Output the (X, Y) coordinate of the center of the cell containing the given text.  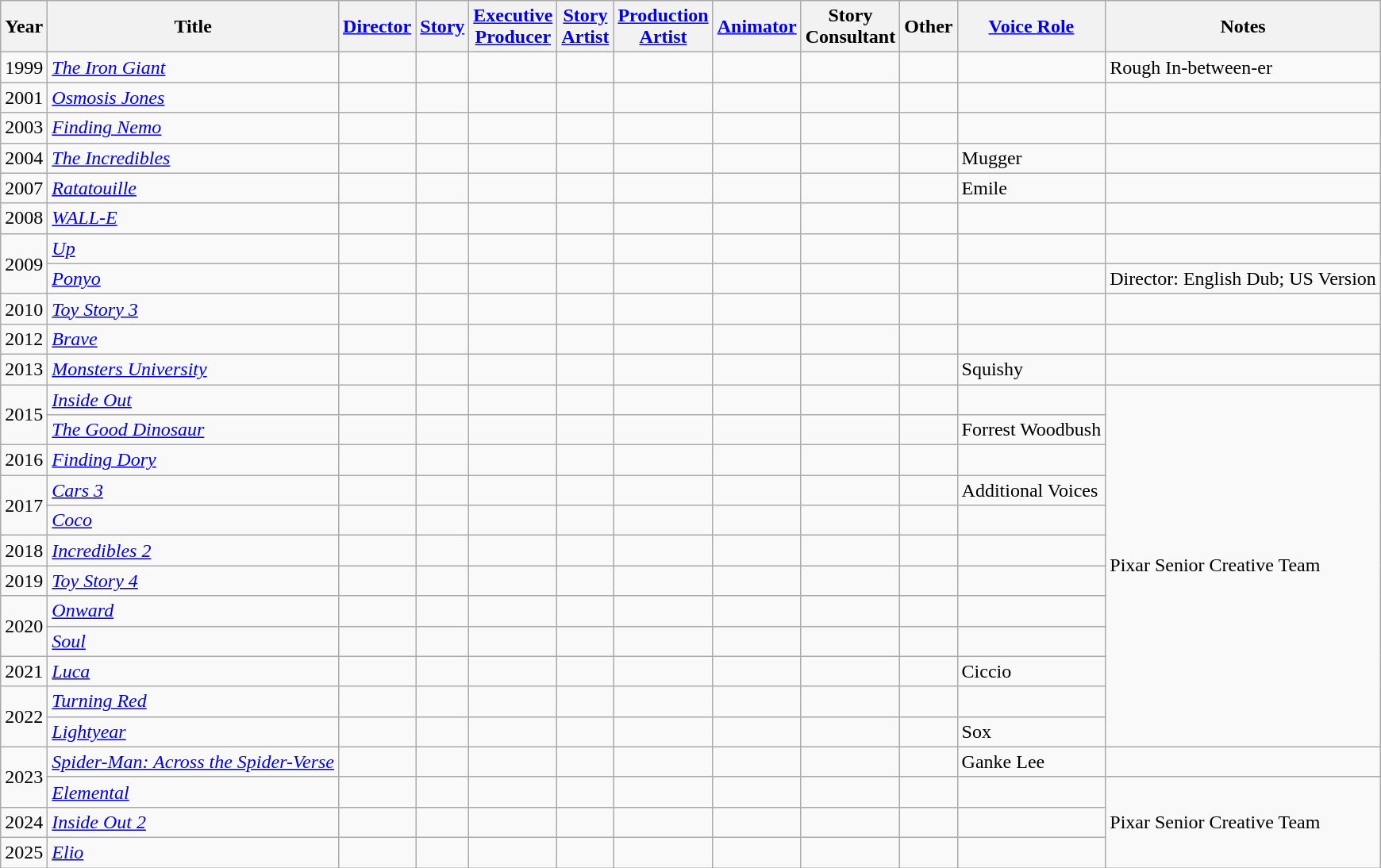
Osmosis Jones (194, 98)
2020 (24, 626)
ProductionArtist (664, 27)
1999 (24, 67)
StoryArtist (586, 27)
WALL-E (194, 218)
Lightyear (194, 732)
Squishy (1032, 369)
Additional Voices (1032, 490)
Luca (194, 671)
Other (929, 27)
Emile (1032, 188)
2004 (24, 158)
2023 (24, 777)
Monsters University (194, 369)
2009 (24, 263)
Animator (757, 27)
Ratatouille (194, 188)
Cars 3 (194, 490)
2012 (24, 339)
Director: English Dub; US Version (1243, 278)
Up (194, 248)
Brave (194, 339)
2001 (24, 98)
Notes (1243, 27)
2013 (24, 369)
Coco (194, 520)
Incredibles 2 (194, 551)
2007 (24, 188)
2015 (24, 414)
2018 (24, 551)
Title (194, 27)
2019 (24, 581)
Onward (194, 611)
Voice Role (1032, 27)
Finding Dory (194, 460)
Ciccio (1032, 671)
Inside Out (194, 399)
Year (24, 27)
2010 (24, 309)
Mugger (1032, 158)
Toy Story 4 (194, 581)
2008 (24, 218)
Soul (194, 641)
Elio (194, 852)
Story (443, 27)
Forrest Woodbush (1032, 430)
Elemental (194, 792)
The Iron Giant (194, 67)
Toy Story 3 (194, 309)
Finding Nemo (194, 128)
Ganke Lee (1032, 762)
Director (378, 27)
The Incredibles (194, 158)
2024 (24, 822)
Sox (1032, 732)
Ponyo (194, 278)
2025 (24, 852)
2003 (24, 128)
ExecutiveProducer (513, 27)
2021 (24, 671)
StoryConsultant (850, 27)
Turning Red (194, 701)
Rough In-between-er (1243, 67)
2017 (24, 505)
The Good Dinosaur (194, 430)
2022 (24, 716)
2016 (24, 460)
Spider-Man: Across the Spider-Verse (194, 762)
Inside Out 2 (194, 822)
